Locate the cell with the specified text and output its [x, y] center coordinate. 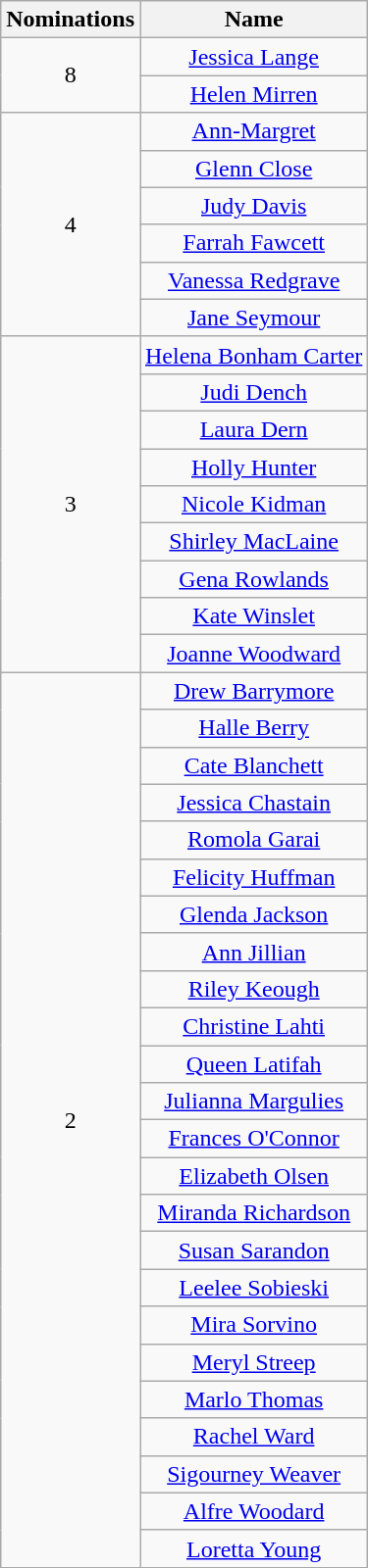
Gena Rowlands [253, 579]
Cate Blanchett [253, 765]
Helen Mirren [253, 94]
Leelee Sobieski [253, 1288]
Rachel Ward [253, 1437]
Alfre Woodard [253, 1511]
3 [71, 504]
Christine Lahti [253, 1026]
Shirley MacLaine [253, 542]
Judi Dench [253, 392]
Jane Seymour [253, 318]
Glenda Jackson [253, 914]
Jessica Lange [253, 57]
Loretta Young [253, 1548]
Nicole Kidman [253, 505]
Meryl Streep [253, 1362]
Julianna Margulies [253, 1102]
Mira Sorvino [253, 1325]
Kate Winslet [253, 616]
8 [71, 75]
Nominations [71, 20]
Joanne Woodward [253, 654]
Miranda Richardson [253, 1213]
Helena Bonham Carter [253, 355]
Susan Sarandon [253, 1250]
Farrah Fawcett [253, 243]
Ann-Margret [253, 131]
Sigourney Weaver [253, 1474]
Frances O'Connor [253, 1139]
Queen Latifah [253, 1063]
Holly Hunter [253, 467]
Ann Jillian [253, 952]
4 [71, 224]
Glenn Close [253, 169]
Marlo Thomas [253, 1399]
Riley Keough [253, 989]
Jessica Chastain [253, 803]
Felicity Huffman [253, 877]
Romola Garai [253, 840]
Judy Davis [253, 206]
Laura Dern [253, 429]
Vanessa Redgrave [253, 280]
2 [71, 1120]
Elizabeth Olsen [253, 1176]
Halle Berry [253, 728]
Name [253, 20]
Drew Barrymore [253, 691]
